Locate the cell with the specified text and output its [X, Y] center coordinate. 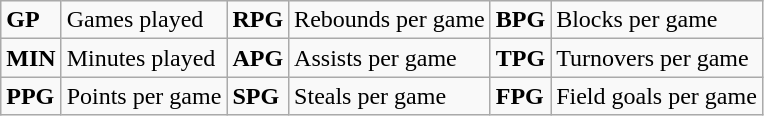
Steals per game [390, 96]
APG [258, 58]
FPG [520, 96]
Blocks per game [657, 20]
Rebounds per game [390, 20]
GP [31, 20]
Games played [144, 20]
Turnovers per game [657, 58]
PPG [31, 96]
MIN [31, 58]
RPG [258, 20]
Field goals per game [657, 96]
Minutes played [144, 58]
BPG [520, 20]
TPG [520, 58]
Points per game [144, 96]
SPG [258, 96]
Assists per game [390, 58]
